Extract the [x, y] coordinate from the center of the cell holding the provided text.  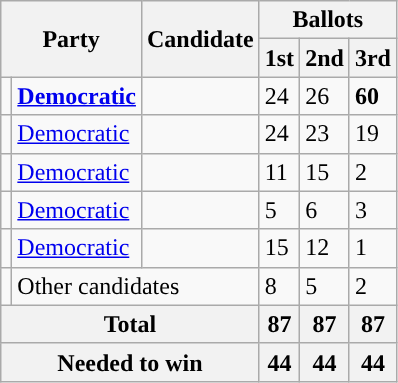
60 [372, 96]
2nd [325, 58]
8 [279, 286]
1 [372, 248]
1st [279, 58]
3 [372, 210]
19 [372, 134]
23 [325, 134]
Needed to win [130, 362]
26 [325, 96]
3rd [372, 58]
Candidate [200, 39]
Ballots [328, 20]
Party [72, 39]
12 [325, 248]
Total [130, 324]
11 [279, 172]
6 [325, 210]
Other candidates [136, 286]
